Identify which cell holds the provided text, then report its [x, y] central coordinate. 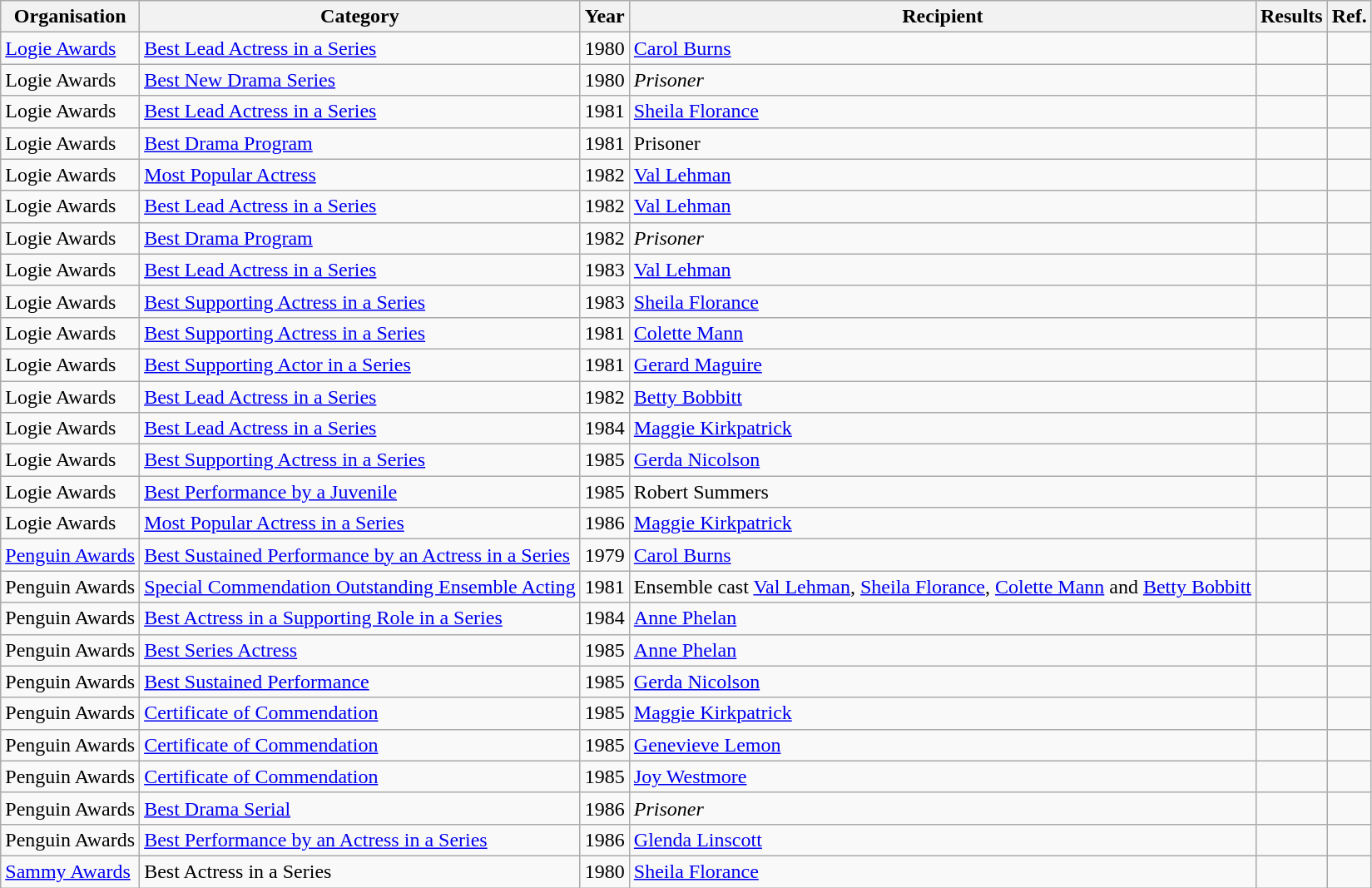
Best Actress in a Series [360, 871]
Best Supporting Actor in a Series [360, 365]
Sammy Awards [70, 871]
Ensemble cast Val Lehman, Sheila Florance, Colette Mann and Betty Bobbitt [942, 587]
Glenda Linscott [942, 840]
Best Series Actress [360, 650]
Joy Westmore [942, 776]
Special Commendation Outstanding Ensemble Acting [360, 587]
Best Actress in a Supporting Role in a Series [360, 618]
Organisation [70, 17]
1979 [604, 555]
Robert Summers [942, 492]
Most Popular Actress in a Series [360, 523]
Ref. [1350, 17]
Best Performance by a Juvenile [360, 492]
Results [1291, 17]
Category [360, 17]
Most Popular Actress [360, 175]
Best Sustained Performance by an Actress in a Series [360, 555]
Best Performance by an Actress in a Series [360, 840]
Betty Bobbitt [942, 397]
Recipient [942, 17]
Gerard Maguire [942, 365]
Best Sustained Performance [360, 682]
Best New Drama Series [360, 80]
Genevieve Lemon [942, 745]
Best Drama Serial [360, 808]
Year [604, 17]
Colette Mann [942, 333]
